For the text-containing cell, return its midpoint in (x, y) coordinate format. 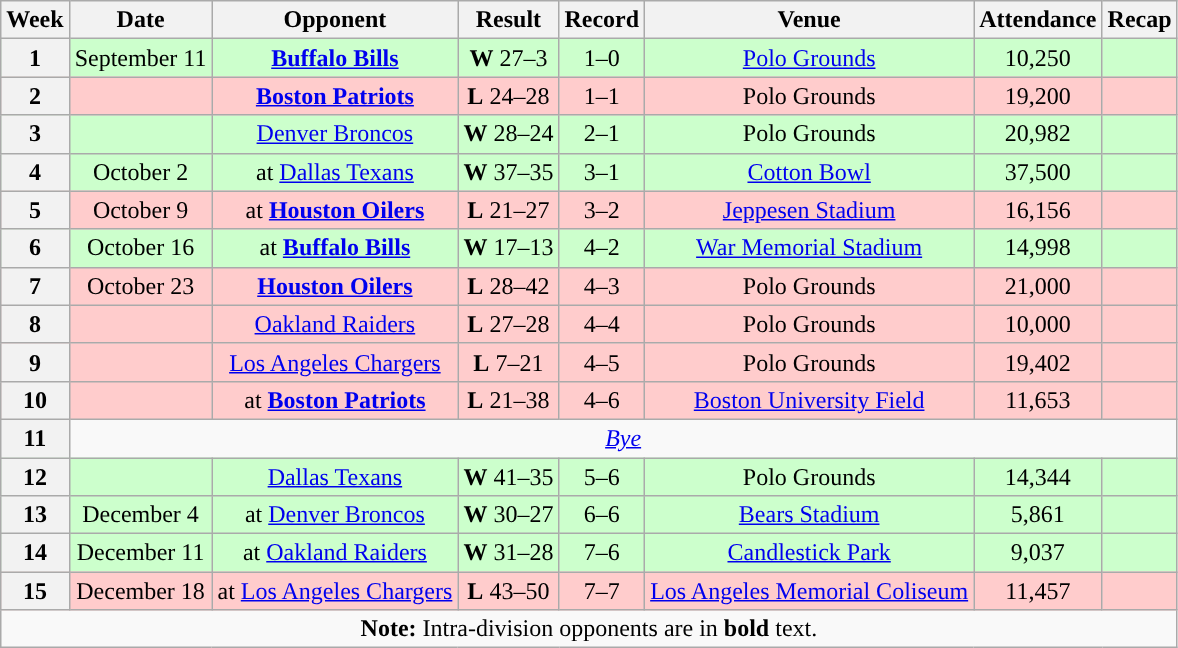
7–7 (602, 591)
at Denver Broncos (335, 515)
Opponent (335, 20)
1–0 (602, 58)
December 18 (140, 591)
10,000 (1038, 324)
Bye (623, 438)
Date (140, 20)
9 (35, 362)
37,500 (1038, 172)
Houston Oilers (335, 286)
12 (35, 477)
11,457 (1038, 591)
Candlestick Park (810, 553)
5–6 (602, 477)
10,250 (1038, 58)
7–6 (602, 553)
L 7–21 (508, 362)
L 21–27 (508, 210)
L 24–28 (508, 96)
10 (35, 400)
2 (35, 96)
1–1 (602, 96)
4 (35, 172)
Recap (1140, 20)
14 (35, 553)
L 27–28 (508, 324)
September 11 (140, 58)
L 28–42 (508, 286)
Denver Broncos (335, 134)
October 2 (140, 172)
3–2 (602, 210)
19,200 (1038, 96)
October 9 (140, 210)
4–6 (602, 400)
9,037 (1038, 553)
Cotton Bowl (810, 172)
8 (35, 324)
3 (35, 134)
6–6 (602, 515)
20,982 (1038, 134)
W 41–35 (508, 477)
Attendance (1038, 20)
13 (35, 515)
2–1 (602, 134)
16,156 (1038, 210)
3–1 (602, 172)
Buffalo Bills (335, 58)
December 11 (140, 553)
Jeppesen Stadium (810, 210)
Boston University Field (810, 400)
Bears Stadium (810, 515)
Note: Intra-division opponents are in bold text. (589, 629)
Boston Patriots (335, 96)
W 17–13 (508, 248)
L 43–50 (508, 591)
at Houston Oilers (335, 210)
W 37–35 (508, 172)
at Boston Patriots (335, 400)
at Dallas Texans (335, 172)
War Memorial Stadium (810, 248)
Dallas Texans (335, 477)
Record (602, 20)
October 16 (140, 248)
Result (508, 20)
at Los Angeles Chargers (335, 591)
at Oakland Raiders (335, 553)
Los Angeles Memorial Coliseum (810, 591)
4–3 (602, 286)
W 27–3 (508, 58)
4–4 (602, 324)
14,344 (1038, 477)
11,653 (1038, 400)
Oakland Raiders (335, 324)
15 (35, 591)
December 4 (140, 515)
W 31–28 (508, 553)
14,998 (1038, 248)
L 21–38 (508, 400)
October 23 (140, 286)
19,402 (1038, 362)
6 (35, 248)
at Buffalo Bills (335, 248)
1 (35, 58)
7 (35, 286)
4–2 (602, 248)
Venue (810, 20)
11 (35, 438)
21,000 (1038, 286)
4–5 (602, 362)
Week (35, 20)
W 30–27 (508, 515)
W 28–24 (508, 134)
5,861 (1038, 515)
Los Angeles Chargers (335, 362)
5 (35, 210)
